Capture the cell that displays the provided text and extract its [x, y] central coordinate. 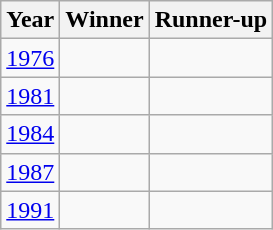
1991 [30, 210]
1987 [30, 172]
1976 [30, 58]
1981 [30, 96]
Runner-up [211, 20]
1984 [30, 134]
Winner [104, 20]
Year [30, 20]
